Detect which cell encompasses the target text, then output its [X, Y] center coordinate. 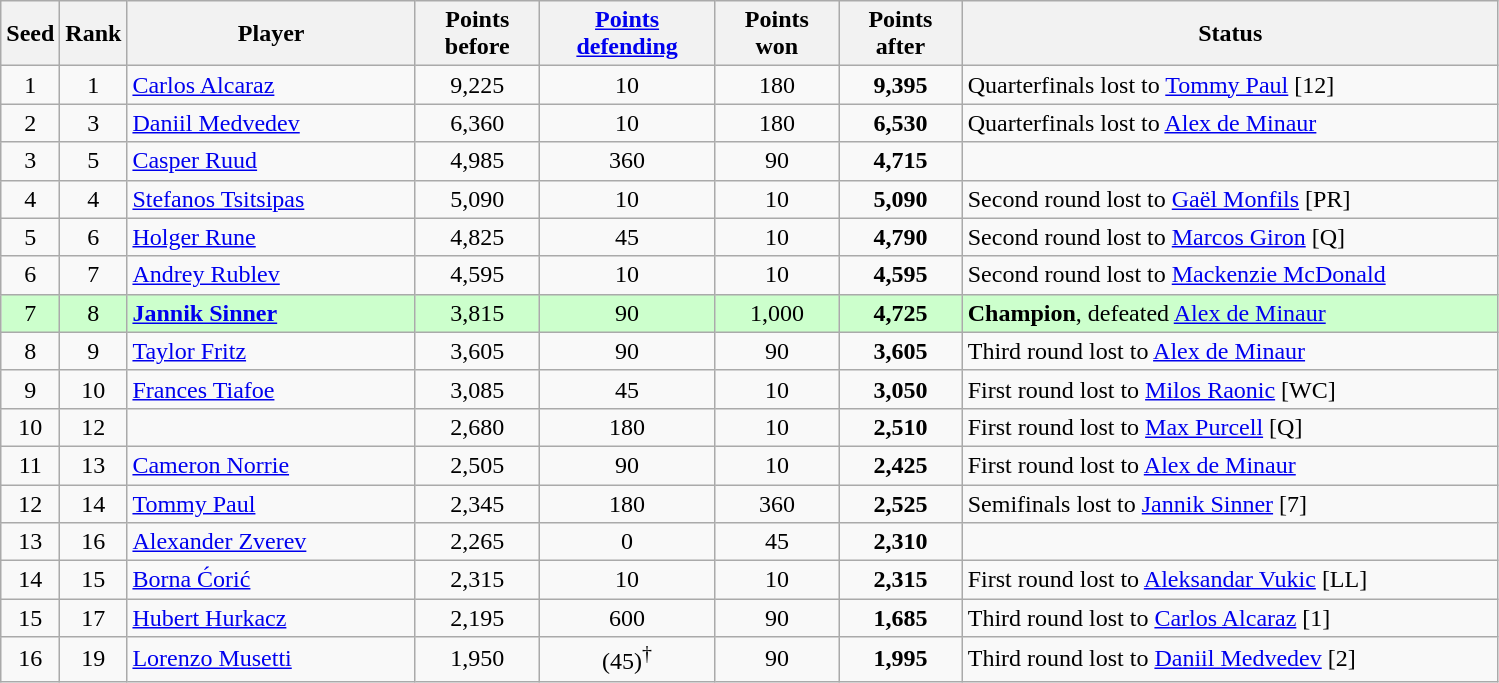
2,680 [477, 427]
Quarterfinals lost to Tommy Paul [12] [1230, 85]
Jannik Sinner [272, 313]
Third round lost to Carlos Alcaraz [1] [1230, 618]
Points defending [627, 34]
Andrey Rublev [272, 275]
Player [272, 34]
4,715 [901, 161]
Points won [777, 34]
2 [30, 123]
Daniil Medvedev [272, 123]
4,985 [477, 161]
Second round lost to Gaël Monfils [PR] [1230, 199]
Seed [30, 34]
Frances Tiafoe [272, 389]
2,265 [477, 542]
Quarterfinals lost to Alex de Minaur [1230, 123]
1,000 [777, 313]
3,815 [477, 313]
Second round lost to Mackenzie McDonald [1230, 275]
Semifinals lost to Jannik Sinner [7] [1230, 503]
Alexander Zverev [272, 542]
9,225 [477, 85]
Third round lost to Daniil Medvedev [2] [1230, 660]
4,725 [901, 313]
1,950 [477, 660]
Casper Ruud [272, 161]
9,395 [901, 85]
Holger Rune [272, 237]
6,530 [901, 123]
0 [627, 542]
Borna Ćorić [272, 580]
First round lost to Milos Raonic [WC] [1230, 389]
2,345 [477, 503]
2,425 [901, 465]
3,050 [901, 389]
Rank [94, 34]
Tommy Paul [272, 503]
Hubert Hurkacz [272, 618]
Lorenzo Musetti [272, 660]
1,995 [901, 660]
First round lost to Max Purcell [Q] [1230, 427]
(45)† [627, 660]
Points before [477, 34]
Champion, defeated Alex de Minaur [1230, 313]
Stefanos Tsitsipas [272, 199]
Status [1230, 34]
4,790 [901, 237]
17 [94, 618]
First round lost to Alex de Minaur [1230, 465]
Second round lost to Marcos Giron [Q] [1230, 237]
2,505 [477, 465]
2,195 [477, 618]
Third round lost to Alex de Minaur [1230, 351]
First round lost to Aleksandar Vukic [LL] [1230, 580]
2,310 [901, 542]
2,510 [901, 427]
600 [627, 618]
3,085 [477, 389]
11 [30, 465]
Carlos Alcaraz [272, 85]
19 [94, 660]
4,825 [477, 237]
6,360 [477, 123]
1,685 [901, 618]
2,525 [901, 503]
Points after [901, 34]
Taylor Fritz [272, 351]
Cameron Norrie [272, 465]
